For the text-containing cell, return its midpoint in [X, Y] coordinate format. 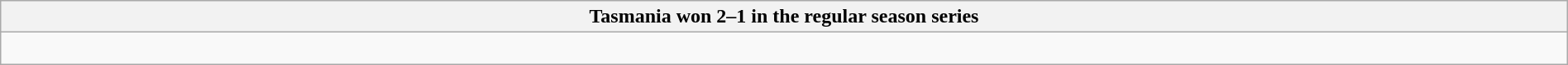
Tasmania won 2–1 in the regular season series [784, 17]
